Identify which cell holds the provided text, then report its [x, y] central coordinate. 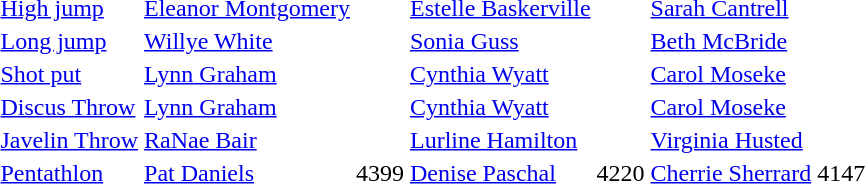
Beth McBride [731, 41]
Virginia Husted [731, 140]
RaNae Bair [248, 140]
Sonia Guss [500, 41]
Lurline Hamilton [500, 140]
Willye White [248, 41]
